Identify which cell holds the provided text, then report its [X, Y] central coordinate. 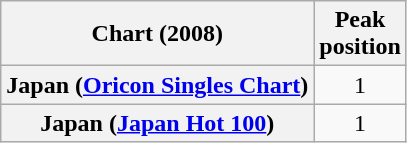
Peak position [360, 34]
Japan (Japan Hot 100) [158, 123]
Japan (Oricon Singles Chart) [158, 85]
Chart (2008) [158, 34]
